For the text-containing cell, return its midpoint in [X, Y] coordinate format. 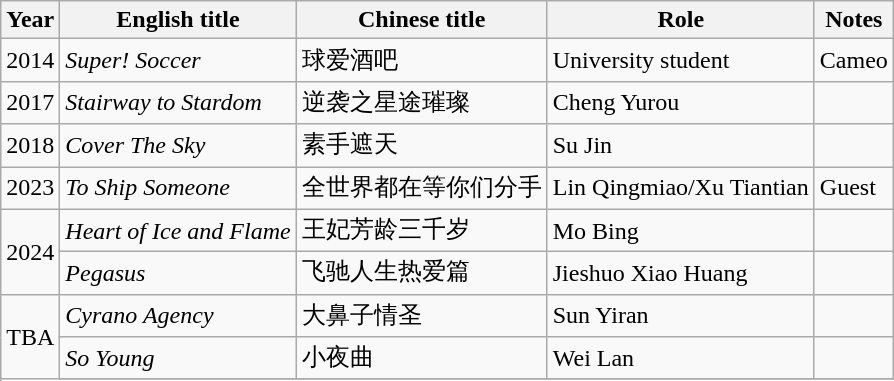
Year [30, 20]
素手遮天 [422, 146]
So Young [178, 358]
University student [680, 60]
2023 [30, 188]
To Ship Someone [178, 188]
Mo Bing [680, 230]
2024 [30, 252]
Notes [854, 20]
Wei Lan [680, 358]
大鼻子情圣 [422, 316]
Cheng Yurou [680, 102]
Guest [854, 188]
English title [178, 20]
2014 [30, 60]
Jieshuo Xiao Huang [680, 274]
Lin Qingmiao/Xu Tiantian [680, 188]
Super! Soccer [178, 60]
王妃芳龄三千岁 [422, 230]
Cover The Sky [178, 146]
Pegasus [178, 274]
Role [680, 20]
Cyrano Agency [178, 316]
TBA [30, 336]
小夜曲 [422, 358]
飞驰人生热爱篇 [422, 274]
2017 [30, 102]
Sun Yiran [680, 316]
Su Jin [680, 146]
Stairway to Stardom [178, 102]
球爱酒吧 [422, 60]
Heart of Ice and Flame [178, 230]
Chinese title [422, 20]
2018 [30, 146]
Cameo [854, 60]
逆袭之星途璀璨 [422, 102]
全世界都在等你们分手 [422, 188]
